Return the [x, y] coordinate for the center point of the cell that contains the specified text.  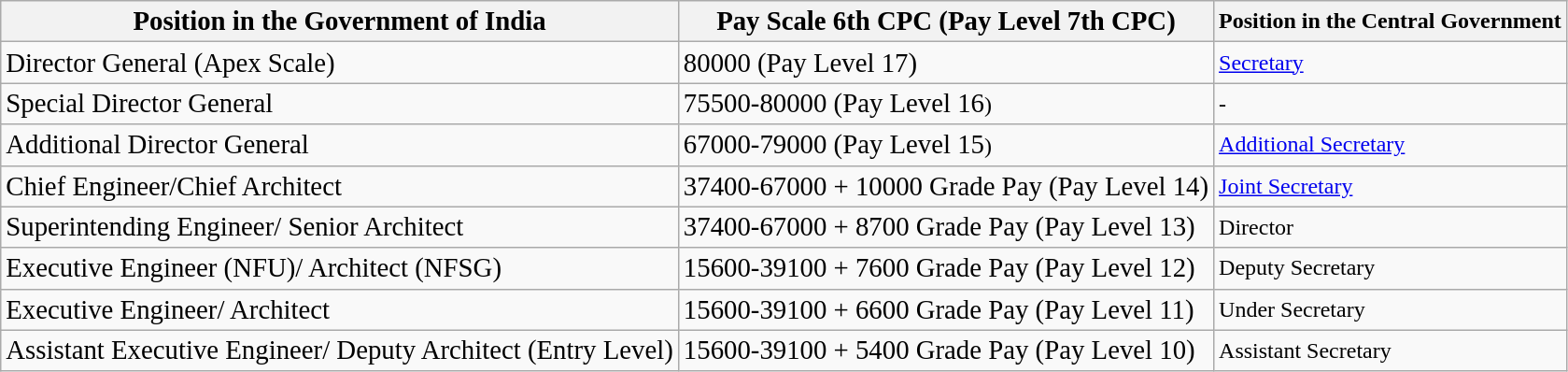
Secretary [1391, 63]
Assistant Executive Engineer/ Deputy Architect (Entry Level) [340, 351]
Position in the Government of India [340, 21]
37400-67000 + 10000 Grade Pay (Pay Level 14) [945, 186]
Under Secretary [1391, 309]
Executive Engineer (NFU)/ Architect (NFSG) [340, 268]
Special Director General [340, 104]
15600-39100 + 7600 Grade Pay (Pay Level 12) [945, 268]
80000 (Pay Level 17) [945, 63]
67000-79000 (Pay Level 15) [945, 145]
Additional Director General [340, 145]
15600-39100 + 6600 Grade Pay (Pay Level 11) [945, 309]
Chief Engineer/Chief Architect [340, 186]
Director General (Apex Scale) [340, 63]
Position in the Central Government [1391, 21]
Executive Engineer/ Architect [340, 309]
37400-67000 + 8700 Grade Pay (Pay Level 13) [945, 227]
15600-39100 + 5400 Grade Pay (Pay Level 10) [945, 351]
Assistant Secretary [1391, 351]
Superintending Engineer/ Senior Architect [340, 227]
Director [1391, 227]
Deputy Secretary [1391, 268]
- [1391, 104]
Pay Scale 6th CPC (Pay Level 7th CPC) [945, 21]
Additional Secretary [1391, 145]
Joint Secretary [1391, 186]
75500-80000 (Pay Level 16) [945, 104]
